Determine the (x, y) coordinate at the center of the cell enclosing the given text.  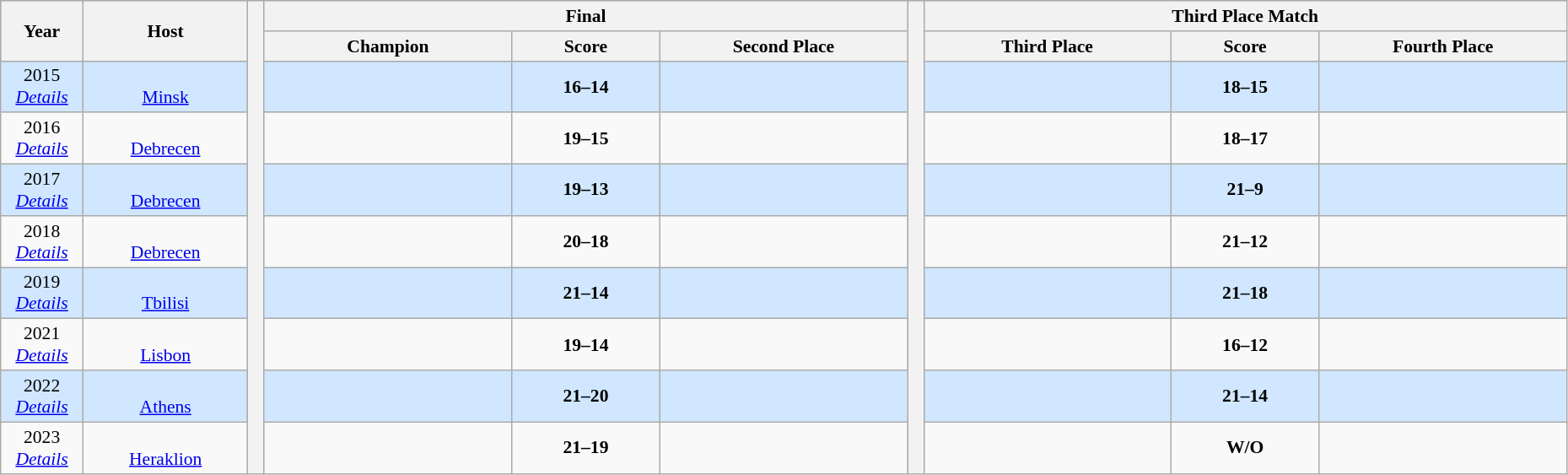
Minsk (165, 86)
16–12 (1245, 344)
2018Details (42, 241)
21–18 (1245, 294)
Fourth Place (1442, 46)
2016Details (42, 138)
2019Details (42, 294)
Second Place (783, 46)
16–14 (586, 86)
18–17 (1245, 138)
18–15 (1245, 86)
Heraklion (165, 447)
2017Details (42, 191)
2022Details (42, 397)
19–14 (586, 344)
21–20 (586, 397)
Champion (388, 46)
21–12 (1245, 241)
Final (585, 16)
Tbilisi (165, 294)
Third Place (1048, 46)
21–19 (586, 447)
Lisbon (165, 344)
W/O (1245, 447)
Third Place Match (1245, 16)
2023Details (42, 447)
19–13 (586, 191)
Year (42, 30)
2015Details (42, 86)
20–18 (586, 241)
21–9 (1245, 191)
2021Details (42, 344)
19–15 (586, 138)
Host (165, 30)
Athens (165, 397)
